Locate the cell with the specified text and output its [X, Y] center coordinate. 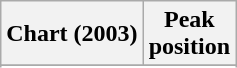
Peakposition [189, 34]
Chart (2003) [72, 34]
